From the cell containing the given text, extract its center point as [X, Y] coordinate. 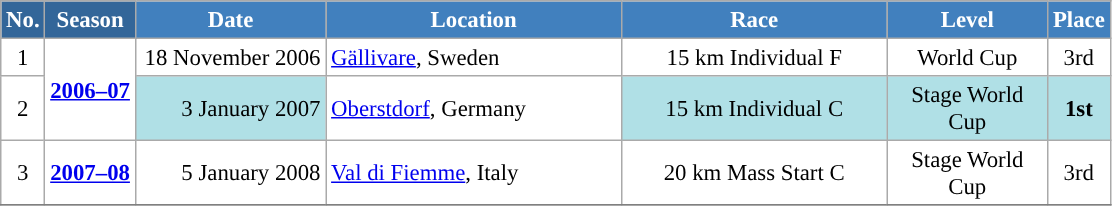
Gällivare, Sweden [474, 58]
3 January 2007 [230, 108]
Date [230, 20]
18 November 2006 [230, 58]
2 [23, 108]
20 km Mass Start C [754, 174]
5 January 2008 [230, 174]
1st [1079, 108]
Val di Fiemme, Italy [474, 174]
1 [23, 58]
World Cup [968, 58]
Place [1079, 20]
2007–08 [90, 174]
15 km Individual C [754, 108]
15 km Individual F [754, 58]
3 [23, 174]
No. [23, 20]
Race [754, 20]
2006–07 [90, 90]
Location [474, 20]
Season [90, 20]
Oberstdorf, Germany [474, 108]
Level [968, 20]
